Return (X, Y) of the center of cell containing provided text 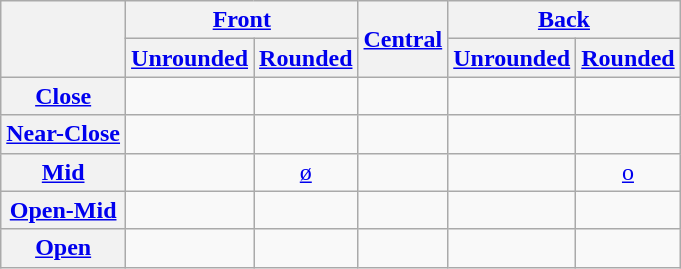
Central (403, 39)
Front (242, 20)
Back (564, 20)
ø (306, 172)
Near-Close (64, 134)
Close (64, 96)
Open (64, 248)
Mid (64, 172)
Open-Mid (64, 210)
o (628, 172)
